Find where the given text appears and provide that cell's center as (X, Y) coordinate. 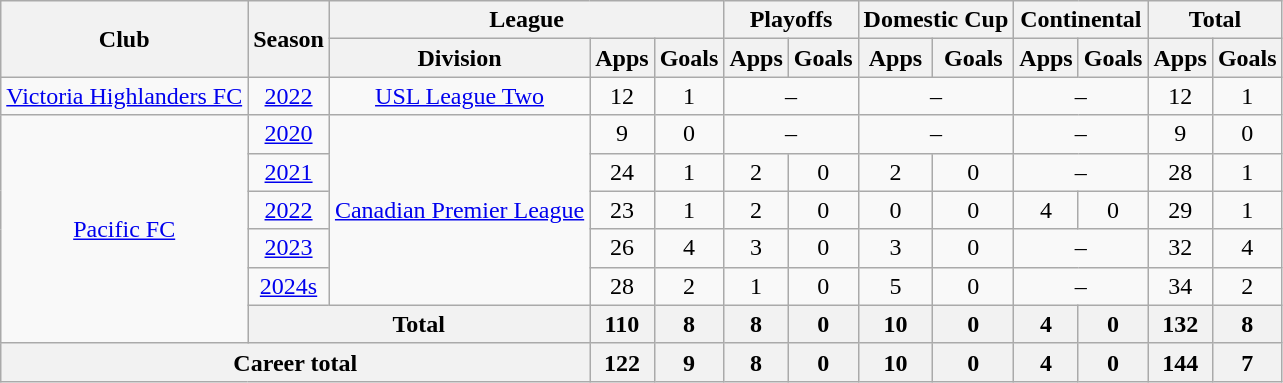
122 (622, 362)
5 (896, 286)
Playoffs (791, 20)
Victoria Highlanders FC (124, 96)
132 (1180, 324)
Career total (296, 362)
Canadian Premier League (459, 210)
Club (124, 39)
2023 (289, 248)
26 (622, 248)
29 (1180, 210)
24 (622, 172)
144 (1180, 362)
23 (622, 210)
2020 (289, 134)
32 (1180, 248)
7 (1247, 362)
2024s (289, 286)
34 (1180, 286)
110 (622, 324)
Division (459, 58)
Domestic Cup (936, 20)
League (526, 20)
Pacific FC (124, 229)
2021 (289, 172)
Continental (1081, 20)
Season (289, 39)
USL League Two (459, 96)
